Locate the cell with the specified text and output its [x, y] center coordinate. 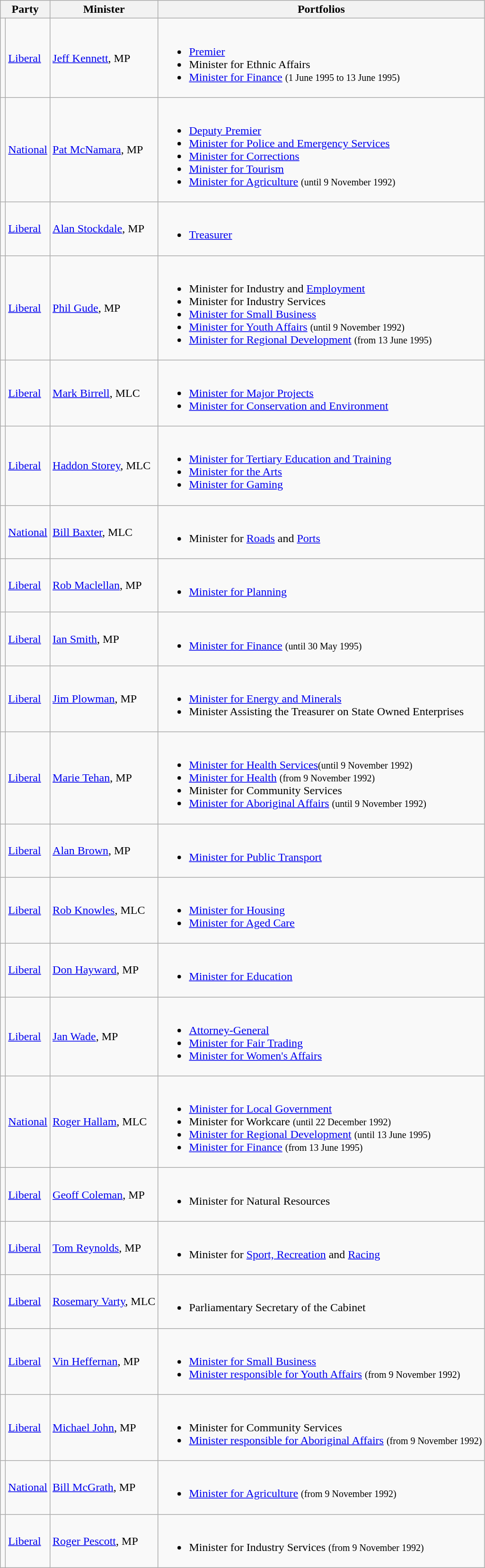
Roger Pescott, MP [104, 1541]
PremierMinister for Ethnic AffairsMinister for Finance (1 June 1995 to 13 June 1995) [321, 58]
Minister for Planning [321, 586]
Michael John, MP [104, 1428]
Jeff Kennett, MP [104, 58]
Jim Plowman, MP [104, 699]
Rob Knowles, MLC [104, 911]
Marie Tehan, MP [104, 778]
Minister for Public Transport [321, 850]
Minister for Natural Resources [321, 1195]
Minister for Education [321, 971]
Minister for Community ServicesMinister responsible for Aboriginal Affairs (from 9 November 1992) [321, 1428]
Pat McNamara, MP [104, 149]
Deputy PremierMinister for Police and Emergency ServicesMinister for CorrectionsMinister for TourismMinister for Agriculture (until 9 November 1992) [321, 149]
Treasurer [321, 229]
Attorney-GeneralMinister for Fair TradingMinister for Women's Affairs [321, 1037]
Haddon Storey, MLC [104, 465]
Minister for Industry Services (from 9 November 1992) [321, 1541]
Minister for Major ProjectsMinister for Conservation and Environment [321, 393]
Minister [104, 9]
Bill Baxter, MLC [104, 532]
Minister for Finance (until 30 May 1995) [321, 639]
Minister for Roads and Ports [321, 532]
Bill McGrath, MP [104, 1487]
Alan Brown, MP [104, 850]
Rob Maclellan, MP [104, 586]
Geoff Coleman, MP [104, 1195]
Alan Stockdale, MP [104, 229]
Minister for Small BusinessMinister responsible for Youth Affairs (from 9 November 1992) [321, 1361]
Tom Reynolds, MP [104, 1248]
Phil Gude, MP [104, 307]
Minister for Sport, Recreation and Racing [321, 1248]
Vin Heffernan, MP [104, 1361]
Party [26, 9]
Minister for HousingMinister for Aged Care [321, 911]
Minister for Tertiary Education and TrainingMinister for the ArtsMinister for Gaming [321, 465]
Jan Wade, MP [104, 1037]
Ian Smith, MP [104, 639]
Minister for Agriculture (from 9 November 1992) [321, 1487]
Rosemary Varty, MLC [104, 1302]
Parliamentary Secretary of the Cabinet [321, 1302]
Roger Hallam, MLC [104, 1122]
Portfolios [321, 9]
Don Hayward, MP [104, 971]
Minister for Energy and MineralsMinister Assisting the Treasurer on State Owned Enterprises [321, 699]
Mark Birrell, MLC [104, 393]
